Determine the [X, Y] coordinate at the center of the cell enclosing the given text.  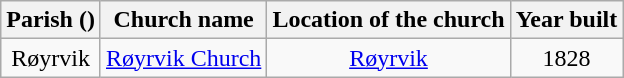
Røyrvik Church [183, 58]
Location of the church [388, 20]
Year built [566, 20]
Parish () [51, 20]
1828 [566, 58]
Church name [183, 20]
